Identify which cell holds the provided text, then report its (X, Y) central coordinate. 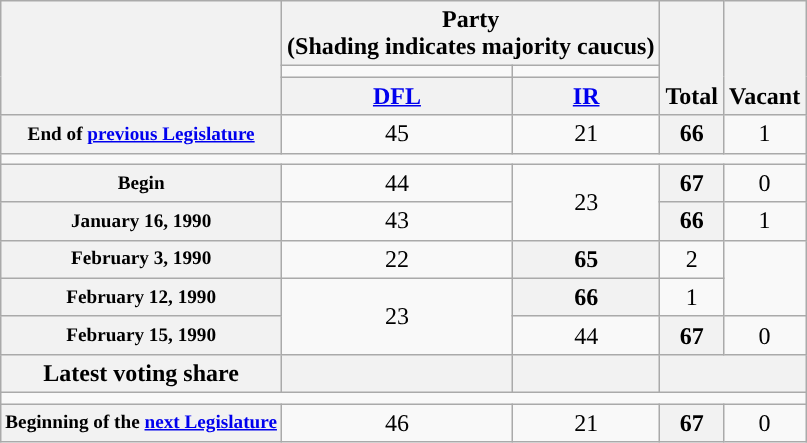
46 (398, 423)
Vacant (764, 58)
February 15, 1990 (142, 335)
End of previous Legislature (142, 134)
January 16, 1990 (142, 221)
2 (692, 259)
65 (586, 259)
DFL (398, 96)
Beginning of the next Legislature (142, 423)
Party (Shading indicates majority caucus) (471, 34)
Latest voting share (142, 373)
IR (586, 96)
22 (398, 259)
Total (692, 58)
February 3, 1990 (142, 259)
February 12, 1990 (142, 297)
45 (398, 134)
43 (398, 221)
Begin (142, 183)
